From the cell containing the given text, extract its center point as (x, y) coordinate. 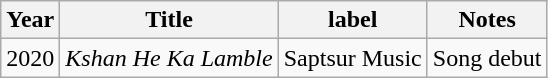
Song debut (487, 58)
Saptsur Music (352, 58)
Year (30, 20)
Kshan He Ka Lamble (169, 58)
2020 (30, 58)
Title (169, 20)
label (352, 20)
Notes (487, 20)
